For the text-containing cell, return its midpoint in (X, Y) coordinate format. 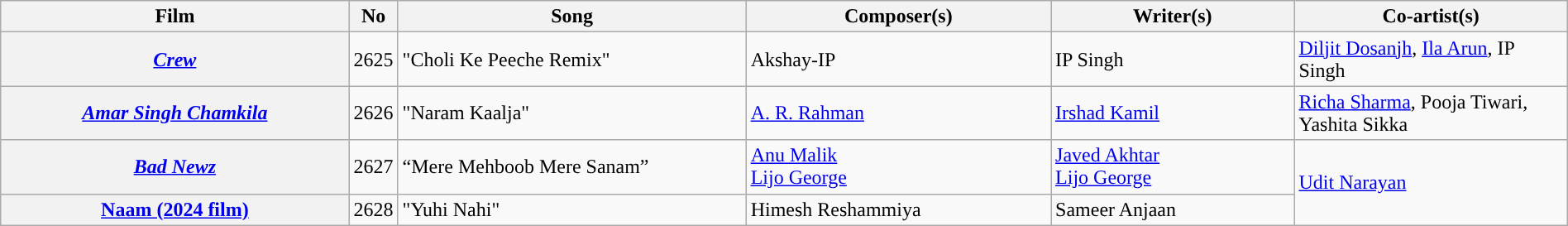
Javed AkhtarLijo George (1173, 167)
Irshad Kamil (1173, 113)
Crew (175, 60)
Writer(s) (1173, 17)
Diljit Dosanjh, Ila Arun, IP Singh (1431, 60)
Naam (2024 film) (175, 209)
"Naram Kaalja" (572, 113)
Sameer Anjaan (1173, 209)
2625 (374, 60)
Anu MalikLijo George (898, 167)
Udit Narayan (1431, 182)
2627 (374, 167)
Co-artist(s) (1431, 17)
2628 (374, 209)
Film (175, 17)
"Choli Ke Peeche Remix" (572, 60)
Amar Singh Chamkila (175, 113)
Bad Newz (175, 167)
Composer(s) (898, 17)
2626 (374, 113)
No (374, 17)
Himesh Reshammiya (898, 209)
Richa Sharma, Pooja Tiwari, Yashita Sikka (1431, 113)
Song (572, 17)
"Yuhi Nahi" (572, 209)
IP Singh (1173, 60)
Akshay-IP (898, 60)
“Mere Mehboob Mere Sanam” (572, 167)
A. R. Rahman (898, 113)
